Detect which cell encompasses the target text, then output its (x, y) center coordinate. 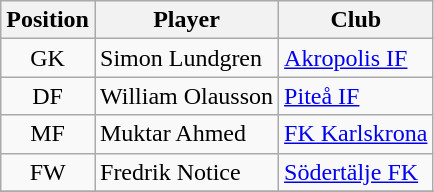
Simon Lundgren (186, 58)
FW (48, 172)
Player (186, 20)
Piteå IF (356, 96)
Muktar Ahmed (186, 134)
Club (356, 20)
Fredrik Notice (186, 172)
Södertälje FK (356, 172)
DF (48, 96)
William Olausson (186, 96)
MF (48, 134)
GK (48, 58)
Akropolis IF (356, 58)
FK Karlskrona (356, 134)
Position (48, 20)
